Pinpoint the cell where the given text exists, returning its [x, y] midpoint coordinate. 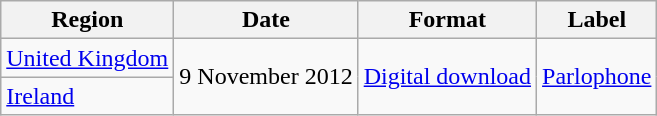
Ireland [88, 96]
9 November 2012 [266, 77]
Digital download [447, 77]
Region [88, 20]
United Kingdom [88, 58]
Format [447, 20]
Parlophone [597, 77]
Label [597, 20]
Date [266, 20]
